Determine the [X, Y] coordinate at the center of the cell enclosing the given text.  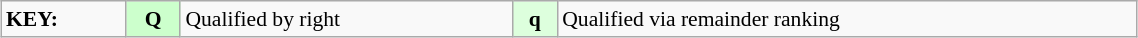
q [536, 19]
Qualified via remainder ranking [847, 19]
Qualified by right [346, 19]
Q [153, 19]
KEY: [64, 19]
